Identify which cell holds the provided text, then report its [X, Y] central coordinate. 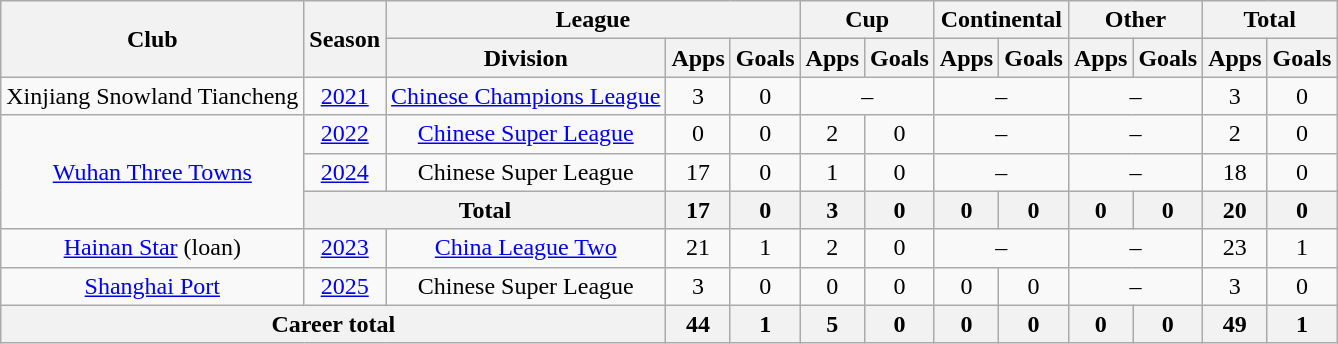
2021 [345, 96]
China League Two [526, 248]
20 [1235, 210]
Hainan Star (loan) [152, 248]
Shanghai Port [152, 286]
2024 [345, 172]
Cup [867, 20]
Season [345, 39]
2025 [345, 286]
49 [1235, 324]
Wuhan Three Towns [152, 172]
Continental [1001, 20]
23 [1235, 248]
2023 [345, 248]
5 [832, 324]
Other [1135, 20]
21 [698, 248]
Career total [334, 324]
Xinjiang Snowland Tiancheng [152, 96]
Chinese Champions League [526, 96]
Club [152, 39]
18 [1235, 172]
Division [526, 58]
2022 [345, 134]
44 [698, 324]
League [594, 20]
